Pinpoint the cell where the given text exists, returning its [x, y] midpoint coordinate. 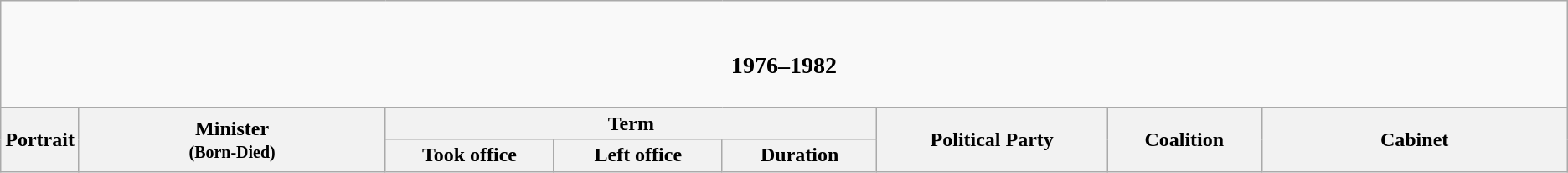
Coalition [1184, 139]
1976–1982 [784, 54]
Took office [469, 155]
Duration [799, 155]
Political Party [992, 139]
Term [632, 123]
Left office [638, 155]
Portrait [40, 139]
Cabinet [1414, 139]
Minister(Born-Died) [231, 139]
